From the cell containing the given text, extract its center point as (X, Y) coordinate. 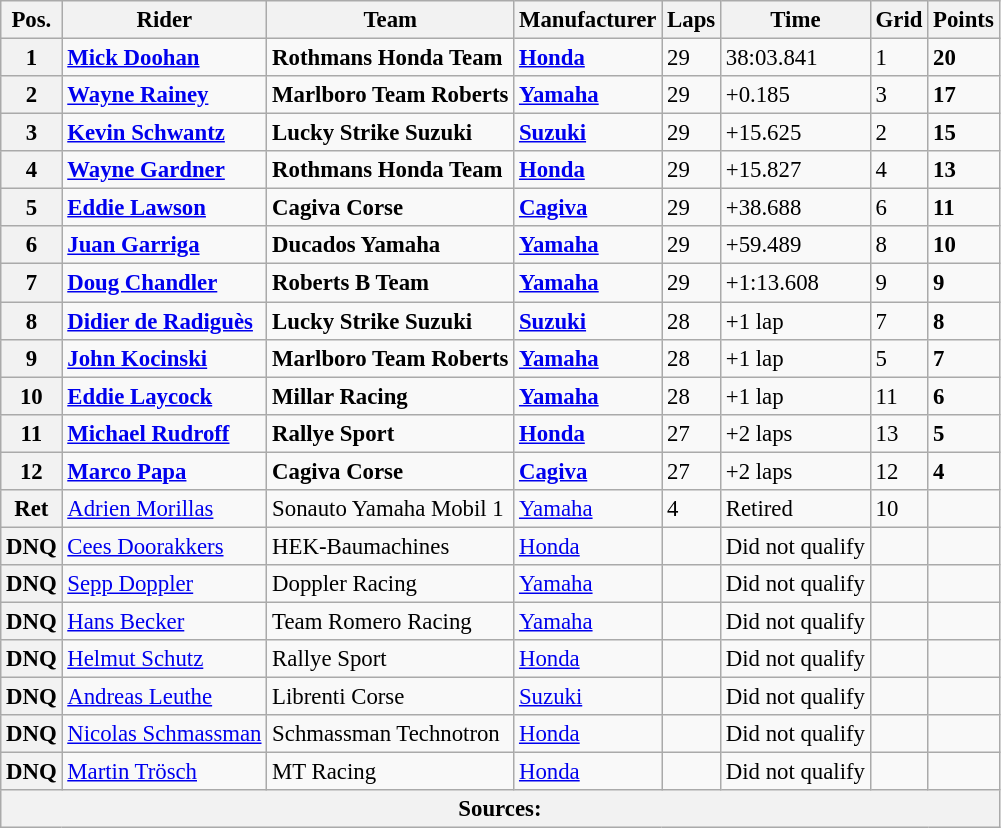
Doppler Racing (390, 584)
Sepp Doppler (164, 584)
Sonauto Yamaha Mobil 1 (390, 509)
Schmassman Technotron (390, 734)
Roberts B Team (390, 283)
Doug Chandler (164, 283)
Cees Doorakkers (164, 546)
Wayne Rainey (164, 95)
Rider (164, 20)
+59.489 (795, 245)
Librenti Corse (390, 697)
+1:13.608 (795, 283)
Points (964, 20)
Kevin Schwantz (164, 133)
Retired (795, 509)
Millar Racing (390, 396)
Michael Rudroff (164, 433)
Marco Papa (164, 471)
Adrien Morillas (164, 509)
Martin Trösch (164, 772)
+15.827 (795, 170)
Time (795, 20)
Pos. (32, 20)
+15.625 (795, 133)
Ducados Yamaha (390, 245)
+0.185 (795, 95)
Manufacturer (588, 20)
Team Romero Racing (390, 621)
Eddie Laycock (164, 396)
Laps (692, 20)
Team (390, 20)
Didier de Radiguès (164, 321)
MT Racing (390, 772)
Juan Garriga (164, 245)
Wayne Gardner (164, 170)
Andreas Leuthe (164, 697)
17 (964, 95)
Eddie Lawson (164, 208)
Sources: (500, 809)
Hans Becker (164, 621)
38:03.841 (795, 58)
20 (964, 58)
John Kocinski (164, 358)
Helmut Schutz (164, 659)
Mick Doohan (164, 58)
Nicolas Schmassman (164, 734)
Ret (32, 509)
HEK-Baumachines (390, 546)
Grid (898, 20)
15 (964, 133)
+38.688 (795, 208)
